Extract the [x, y] coordinate from the center of the cell holding the provided text.  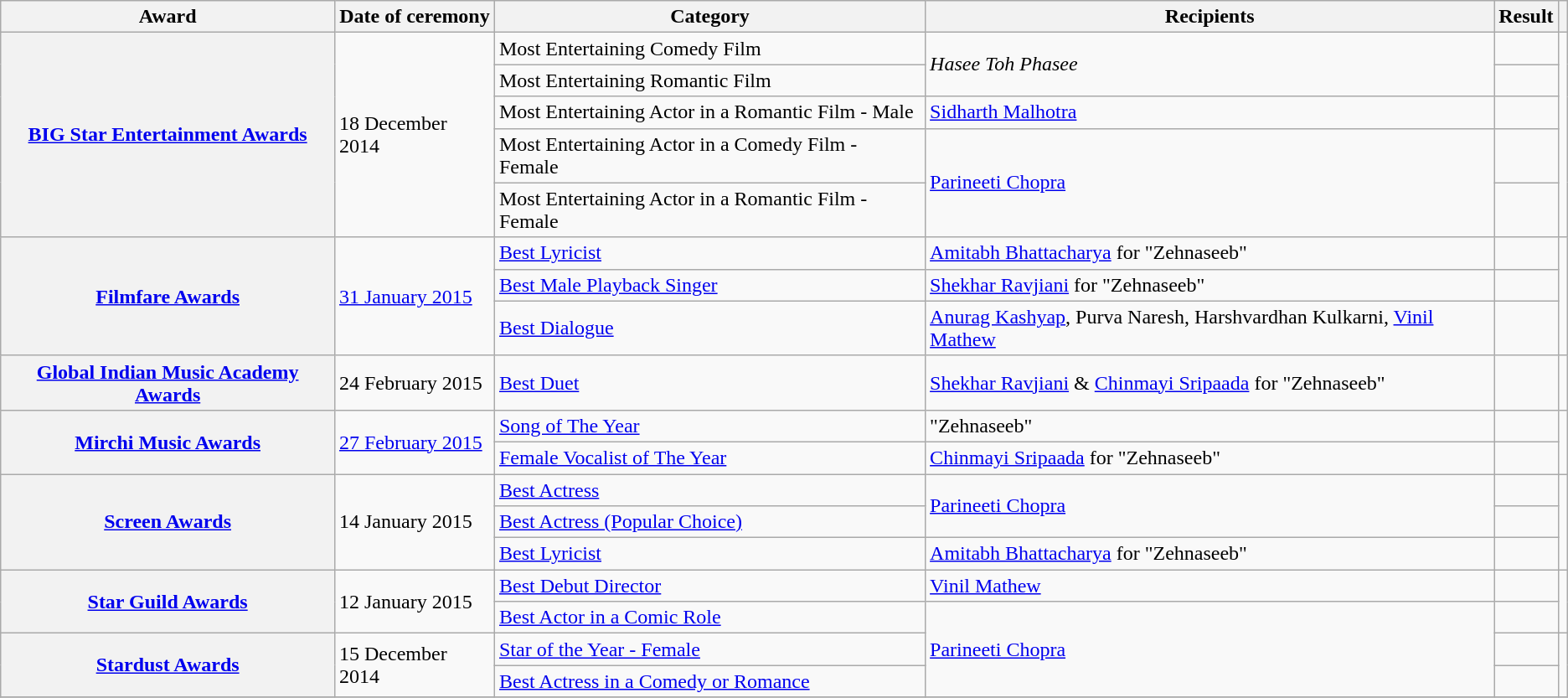
Anurag Kashyap, Purva Naresh, Harshvardhan Kulkarni, Vinil Mathew [1210, 328]
31 January 2015 [414, 297]
Most Entertaining Romantic Film [709, 80]
27 February 2015 [414, 442]
Most Entertaining Comedy Film [709, 49]
Best Duet [709, 382]
Result [1526, 17]
Mirchi Music Awards [168, 442]
12 January 2015 [414, 602]
15 December 2014 [414, 665]
24 February 2015 [414, 382]
Most Entertaining Actor in a Romantic Film - Male [709, 112]
Global Indian Music Academy Awards [168, 382]
Best Dialogue [709, 328]
Best Male Playback Singer [709, 285]
Hasee Toh Phasee [1210, 65]
Song of The Year [709, 426]
Shekhar Ravjiani for "Zehnaseeb" [1210, 285]
14 January 2015 [414, 522]
Screen Awards [168, 522]
Vinil Mathew [1210, 586]
Most Entertaining Actor in a Comedy Film - Female [709, 156]
Shekhar Ravjiani & Chinmayi Sripaada for "Zehnaseeb" [1210, 382]
Star Guild Awards [168, 602]
Sidharth Malhotra [1210, 112]
"Zehnaseeb" [1210, 426]
Date of ceremony [414, 17]
Female Vocalist of The Year [709, 458]
Best Actress (Popular Choice) [709, 522]
Chinmayi Sripaada for "Zehnaseeb" [1210, 458]
Best Actress [709, 490]
Star of the Year - Female [709, 649]
Best Debut Director [709, 586]
Recipients [1210, 17]
Award [168, 17]
Best Actress in a Comedy or Romance [709, 681]
Most Entertaining Actor in a Romantic Film - Female [709, 209]
Filmfare Awards [168, 297]
Category [709, 17]
BIG Star Entertainment Awards [168, 135]
18 December 2014 [414, 135]
Best Actor in a Comic Role [709, 618]
Stardust Awards [168, 665]
